Identify which cell holds the provided text, then report its [x, y] central coordinate. 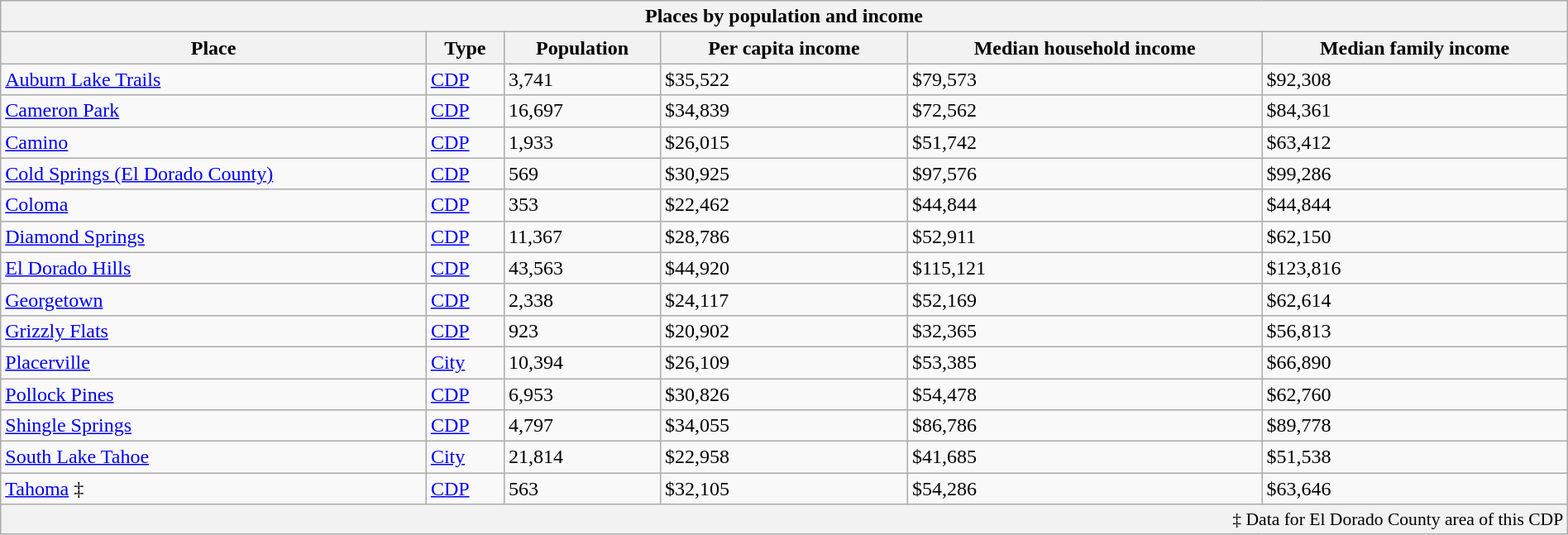
$24,117 [784, 299]
Median household income [1085, 48]
1,933 [582, 142]
$22,958 [784, 457]
$52,169 [1085, 299]
Coloma [213, 205]
$66,890 [1414, 362]
Cold Springs (El Dorado County) [213, 174]
353 [582, 205]
Auburn Lake Trails [213, 79]
923 [582, 331]
$62,150 [1414, 236]
$30,826 [784, 394]
Pollock Pines [213, 394]
$62,760 [1414, 394]
$51,742 [1085, 142]
Median family income [1414, 48]
$123,816 [1414, 268]
Population [582, 48]
$56,813 [1414, 331]
3,741 [582, 79]
$20,902 [784, 331]
Place [213, 48]
$26,015 [784, 142]
$44,920 [784, 268]
Placerville [213, 362]
569 [582, 174]
Type [465, 48]
$89,778 [1414, 426]
Camino [213, 142]
Places by population and income [784, 17]
$63,412 [1414, 142]
$115,121 [1085, 268]
$41,685 [1085, 457]
11,367 [582, 236]
Grizzly Flats [213, 331]
Georgetown [213, 299]
$54,286 [1085, 489]
563 [582, 489]
Tahoma ‡ [213, 489]
‡ Data for El Dorado County area of this CDP [784, 519]
El Dorado Hills [213, 268]
$72,562 [1085, 111]
$34,839 [784, 111]
$79,573 [1085, 79]
16,697 [582, 111]
$30,925 [784, 174]
Shingle Springs [213, 426]
South Lake Tahoe [213, 457]
$92,308 [1414, 79]
$53,385 [1085, 362]
$97,576 [1085, 174]
$52,911 [1085, 236]
$54,478 [1085, 394]
$51,538 [1414, 457]
21,814 [582, 457]
2,338 [582, 299]
$35,522 [784, 79]
$32,105 [784, 489]
4,797 [582, 426]
$32,365 [1085, 331]
$26,109 [784, 362]
$84,361 [1414, 111]
$28,786 [784, 236]
$86,786 [1085, 426]
43,563 [582, 268]
$99,286 [1414, 174]
$63,646 [1414, 489]
Diamond Springs [213, 236]
$34,055 [784, 426]
Cameron Park [213, 111]
$22,462 [784, 205]
Per capita income [784, 48]
$62,614 [1414, 299]
10,394 [582, 362]
6,953 [582, 394]
